From the cell containing the given text, extract its center point as (x, y) coordinate. 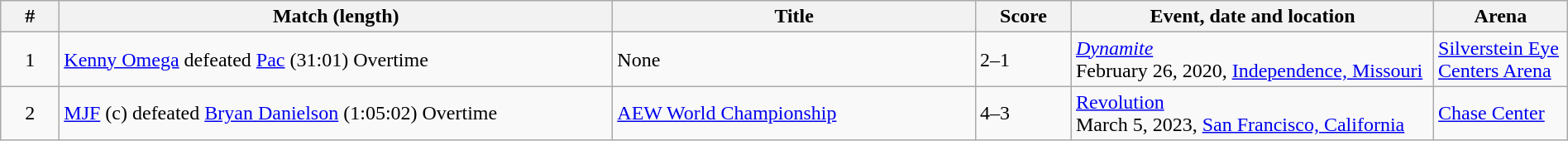
Event, date and location (1252, 17)
Silverstein Eye Centers Arena (1501, 60)
Arena (1501, 17)
1 (30, 60)
Title (794, 17)
Chase Center (1501, 113)
2 (30, 113)
RevolutionMarch 5, 2023, San Francisco, California (1252, 113)
Kenny Omega defeated Pac (31:01) Overtime (336, 60)
2–1 (1024, 60)
None (794, 60)
AEW World Championship (794, 113)
# (30, 17)
Score (1024, 17)
DynamiteFebruary 26, 2020, Independence, Missouri (1252, 60)
4–3 (1024, 113)
Match (length) (336, 17)
MJF (c) defeated Bryan Danielson (1:05:02) Overtime (336, 113)
